Return (X, Y) of the center of cell containing provided text 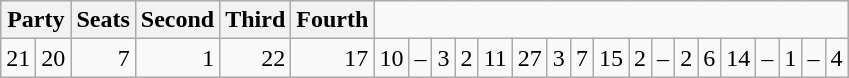
Party (36, 20)
6 (710, 58)
Seats (103, 20)
27 (530, 58)
10 (392, 58)
Second (177, 20)
21 (18, 58)
20 (54, 58)
14 (738, 58)
Third (256, 20)
15 (610, 58)
11 (495, 58)
17 (332, 58)
22 (256, 58)
Fourth (332, 20)
4 (836, 58)
